Output the (x, y) coordinate of the center of the cell containing the given text.  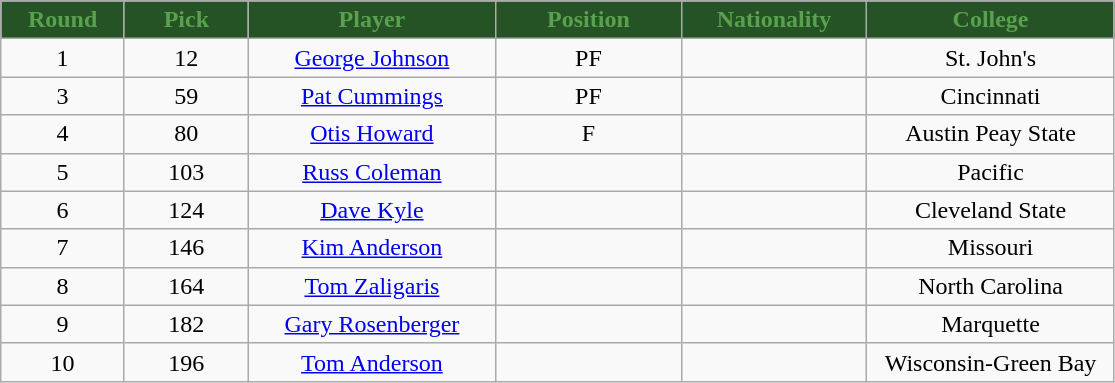
Missouri (990, 248)
Nationality (774, 20)
6 (63, 210)
Player (372, 20)
80 (186, 134)
Otis Howard (372, 134)
Position (589, 20)
7 (63, 248)
Tom Zaligaris (372, 286)
146 (186, 248)
182 (186, 324)
Round (63, 20)
College (990, 20)
North Carolina (990, 286)
164 (186, 286)
12 (186, 58)
103 (186, 172)
George Johnson (372, 58)
F (589, 134)
Pacific (990, 172)
Marquette (990, 324)
Pick (186, 20)
8 (63, 286)
Dave Kyle (372, 210)
Cleveland State (990, 210)
Cincinnati (990, 96)
St. John's (990, 58)
3 (63, 96)
Gary Rosenberger (372, 324)
59 (186, 96)
5 (63, 172)
Russ Coleman (372, 172)
Kim Anderson (372, 248)
9 (63, 324)
10 (63, 362)
Austin Peay State (990, 134)
4 (63, 134)
Tom Anderson (372, 362)
Wisconsin-Green Bay (990, 362)
1 (63, 58)
124 (186, 210)
Pat Cummings (372, 96)
196 (186, 362)
